Pinpoint the cell where the given text exists, returning its [x, y] midpoint coordinate. 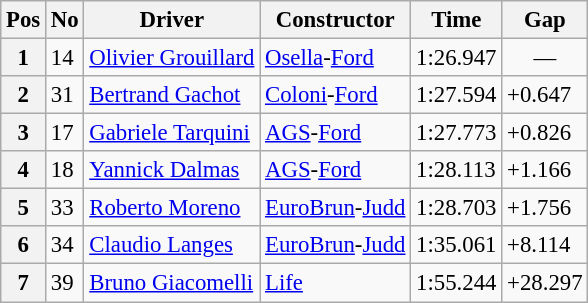
Roberto Moreno [172, 208]
Gabriele Tarquini [172, 133]
1:27.773 [456, 133]
+8.114 [545, 245]
17 [65, 133]
4 [24, 170]
Coloni-Ford [336, 95]
33 [65, 208]
1:28.703 [456, 208]
1:35.061 [456, 245]
7 [24, 283]
2 [24, 95]
1:55.244 [456, 283]
1:26.947 [456, 58]
Time [456, 20]
Olivier Grouillard [172, 58]
No [65, 20]
31 [65, 95]
Claudio Langes [172, 245]
Osella-Ford [336, 58]
+28.297 [545, 283]
34 [65, 245]
Bertrand Gachot [172, 95]
18 [65, 170]
Constructor [336, 20]
Driver [172, 20]
Gap [545, 20]
— [545, 58]
+1.756 [545, 208]
5 [24, 208]
39 [65, 283]
Bruno Giacomelli [172, 283]
1:27.594 [456, 95]
14 [65, 58]
6 [24, 245]
+0.826 [545, 133]
+1.166 [545, 170]
Pos [24, 20]
3 [24, 133]
Life [336, 283]
1:28.113 [456, 170]
Yannick Dalmas [172, 170]
1 [24, 58]
+0.647 [545, 95]
